Identify which cell holds the provided text, then report its [x, y] central coordinate. 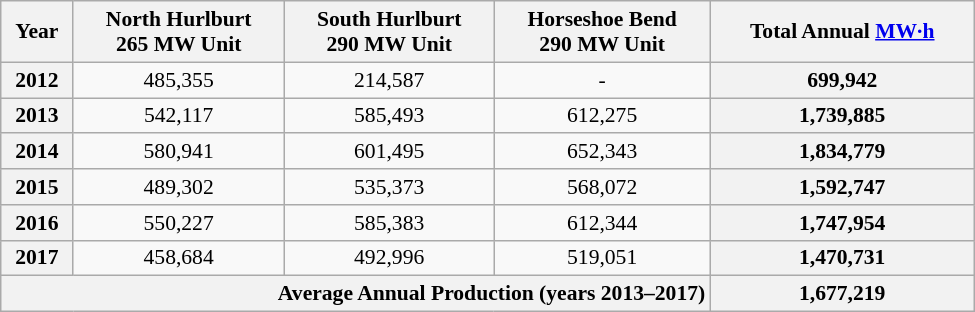
Total Annual MW·h [842, 32]
485,355 [178, 80]
Year [37, 32]
601,495 [389, 152]
2017 [37, 258]
- [602, 80]
Horseshoe Bend290 MW Unit [602, 32]
585,383 [389, 223]
612,344 [602, 223]
458,684 [178, 258]
1,592,747 [842, 187]
489,302 [178, 187]
1,470,731 [842, 258]
542,117 [178, 116]
550,227 [178, 223]
South Hurlburt290 MW Unit [389, 32]
585,493 [389, 116]
1,747,954 [842, 223]
214,587 [389, 80]
535,373 [389, 187]
492,996 [389, 258]
1,739,885 [842, 116]
580,941 [178, 152]
2016 [37, 223]
1,677,219 [842, 294]
2014 [37, 152]
1,834,779 [842, 152]
652,343 [602, 152]
699,942 [842, 80]
2012 [37, 80]
2015 [37, 187]
519,051 [602, 258]
568,072 [602, 187]
Average Annual Production (years 2013–2017) [356, 294]
612,275 [602, 116]
2013 [37, 116]
North Hurlburt265 MW Unit [178, 32]
